From the cell containing the given text, extract its center point as (X, Y) coordinate. 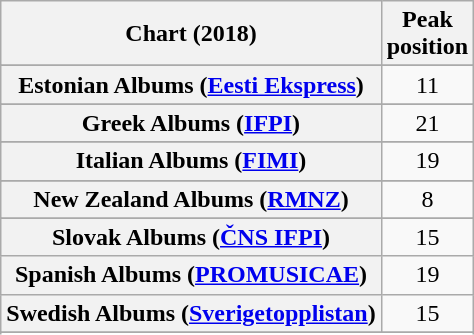
21 (427, 123)
Peak position (427, 34)
Greek Albums (IFPI) (191, 123)
Chart (2018) (191, 34)
New Zealand Albums (RMNZ) (191, 199)
Spanish Albums (PROMUSICAE) (191, 275)
Slovak Albums (ČNS IFPI) (191, 237)
Estonian Albums (Eesti Ekspress) (191, 85)
11 (427, 85)
Swedish Albums (Sverigetopplistan) (191, 313)
Italian Albums (FIMI) (191, 161)
8 (427, 199)
